Determine the [X, Y] coordinate at the center of the cell enclosing the given text.  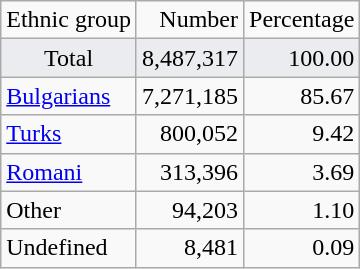
Romani [69, 172]
Bulgarians [69, 96]
100.00 [302, 58]
Ethnic group [69, 20]
Other [69, 210]
9.42 [302, 134]
800,052 [190, 134]
1.10 [302, 210]
Percentage [302, 20]
8,487,317 [190, 58]
Total [69, 58]
Number [190, 20]
313,396 [190, 172]
Turks [69, 134]
3.69 [302, 172]
85.67 [302, 96]
Undefined [69, 248]
7,271,185 [190, 96]
0.09 [302, 248]
8,481 [190, 248]
94,203 [190, 210]
